For the text-containing cell, return its midpoint in [x, y] coordinate format. 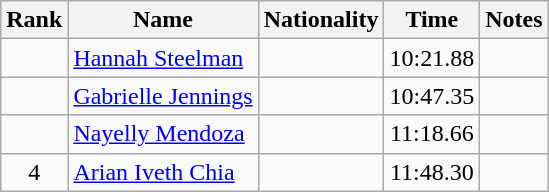
Arian Iveth Chia [163, 172]
Hannah Steelman [163, 58]
Name [163, 20]
10:21.88 [432, 58]
Time [432, 20]
11:48.30 [432, 172]
10:47.35 [432, 96]
Rank [34, 20]
Gabrielle Jennings [163, 96]
11:18.66 [432, 134]
Notes [514, 20]
Nationality [321, 20]
Nayelly Mendoza [163, 134]
4 [34, 172]
